Output the [X, Y] coordinate of the center of the cell containing the given text.  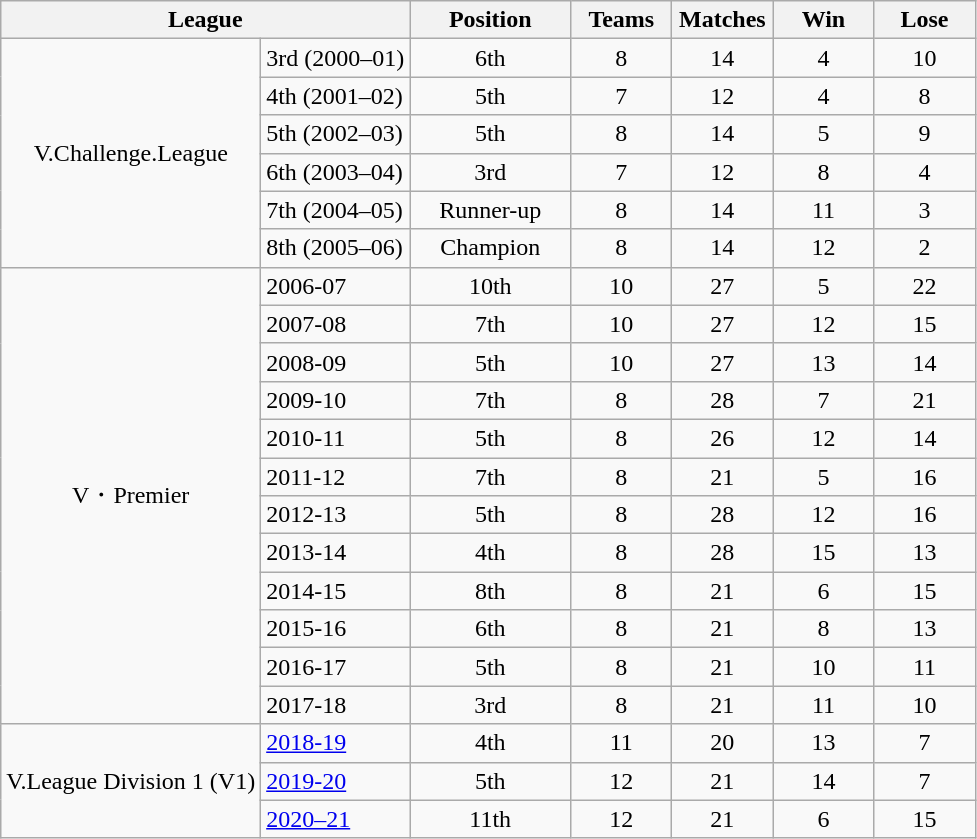
2017-18 [336, 705]
26 [722, 438]
2010-11 [336, 438]
Teams [622, 20]
Champion [490, 248]
8th [490, 591]
2011-12 [336, 477]
8th (2005–06) [336, 248]
6th (2003–04) [336, 172]
4th (2001–02) [336, 96]
20 [722, 743]
League [206, 20]
10th [490, 286]
2006-07 [336, 286]
2008-09 [336, 362]
Matches [722, 20]
22 [924, 286]
2020–21 [336, 819]
Win [824, 20]
7th (2004–05) [336, 210]
2009-10 [336, 400]
2016-17 [336, 667]
3 [924, 210]
2007-08 [336, 324]
2018-19 [336, 743]
2015-16 [336, 629]
9 [924, 134]
V・Premier [131, 496]
2019-20 [336, 781]
V.Challenge.League [131, 153]
2012-13 [336, 515]
5th (2002–03) [336, 134]
Lose [924, 20]
2013-14 [336, 553]
V.League Division 1 (V1) [131, 781]
3rd (2000–01) [336, 58]
2 [924, 248]
11th [490, 819]
Runner-up [490, 210]
2014-15 [336, 591]
Position [490, 20]
